Return (x, y) of the center of cell containing provided text 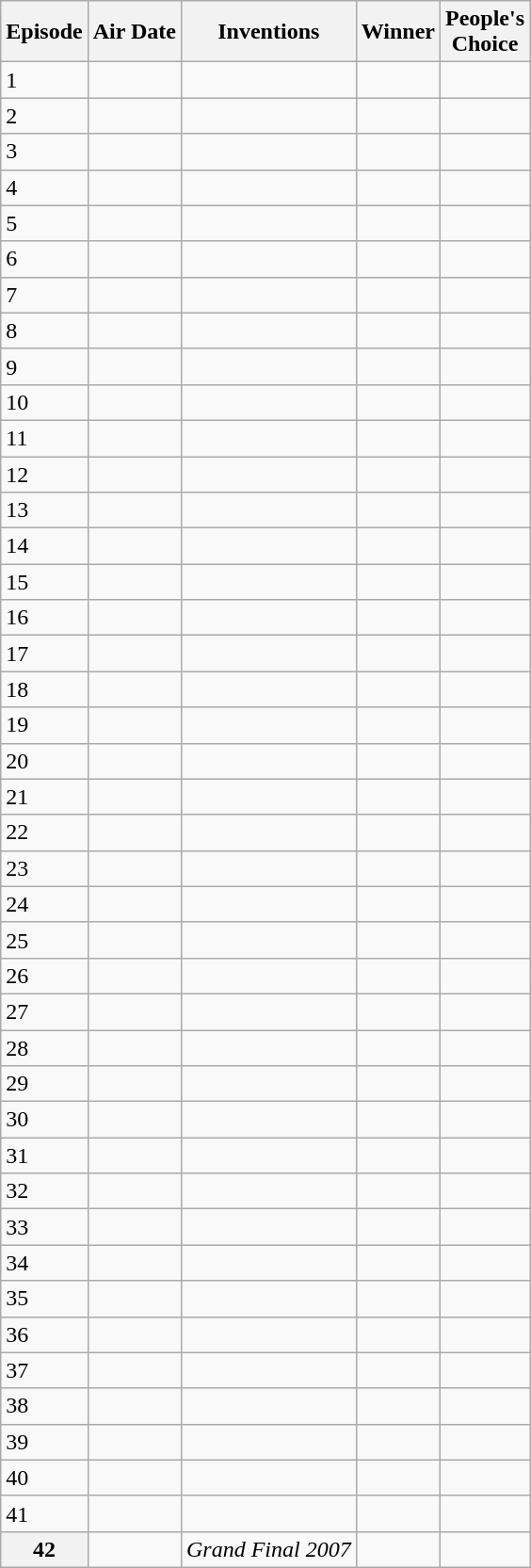
9 (44, 366)
4 (44, 187)
32 (44, 1191)
People'sChoice (484, 32)
40 (44, 1478)
1 (44, 80)
Inventions (268, 32)
17 (44, 654)
42 (44, 1549)
20 (44, 761)
39 (44, 1442)
22 (44, 832)
24 (44, 904)
34 (44, 1263)
25 (44, 940)
16 (44, 618)
2 (44, 116)
15 (44, 582)
26 (44, 976)
19 (44, 725)
41 (44, 1513)
38 (44, 1406)
23 (44, 868)
37 (44, 1370)
14 (44, 546)
31 (44, 1156)
8 (44, 331)
7 (44, 295)
12 (44, 474)
33 (44, 1227)
18 (44, 689)
13 (44, 510)
30 (44, 1120)
Episode (44, 32)
Air Date (134, 32)
10 (44, 402)
21 (44, 797)
27 (44, 1011)
11 (44, 438)
3 (44, 152)
28 (44, 1048)
36 (44, 1334)
29 (44, 1084)
35 (44, 1299)
6 (44, 259)
5 (44, 223)
Grand Final 2007 (268, 1549)
Winner (397, 32)
